From the cell containing the given text, extract its center point as (x, y) coordinate. 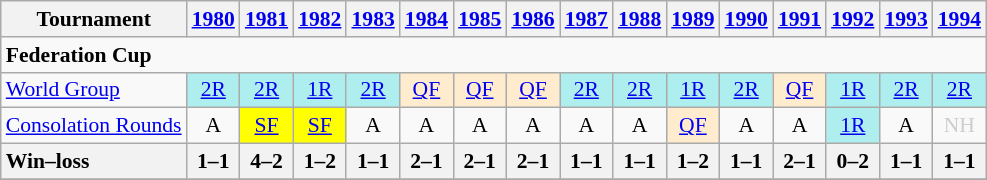
Consolation Rounds (94, 126)
1992 (852, 19)
1981 (266, 19)
1991 (800, 19)
1984 (426, 19)
1982 (320, 19)
Tournament (94, 19)
1990 (746, 19)
4–2 (266, 162)
0–2 (852, 162)
1986 (532, 19)
1985 (480, 19)
1993 (906, 19)
1989 (692, 19)
World Group (94, 90)
1994 (960, 19)
1983 (372, 19)
NH (960, 126)
Federation Cup (494, 55)
1980 (214, 19)
Win–loss (94, 162)
1988 (640, 19)
1987 (586, 19)
